Extract the [x, y] coordinate from the center of the cell holding the provided text.  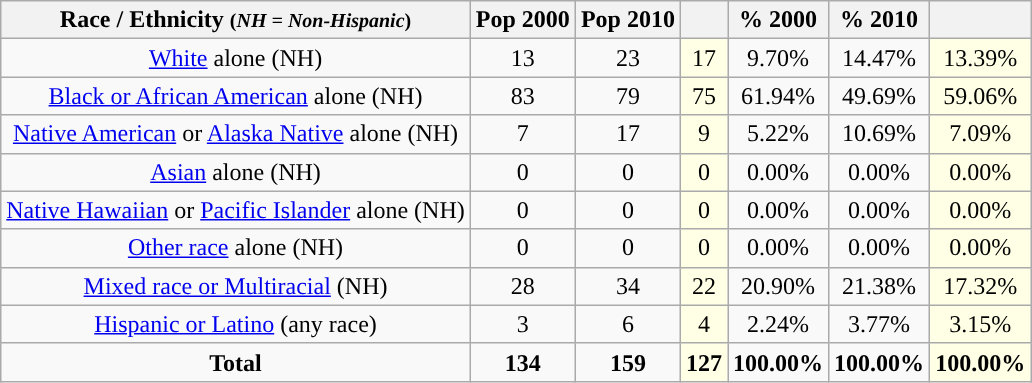
9.70% [778, 58]
White alone (NH) [236, 58]
3 [522, 324]
61.94% [778, 96]
Pop 2000 [522, 20]
Native American or Alaska Native alone (NH) [236, 134]
Other race alone (NH) [236, 248]
6 [628, 324]
3.77% [880, 324]
Asian alone (NH) [236, 172]
21.38% [880, 286]
Race / Ethnicity (NH = Non-Hispanic) [236, 20]
3.15% [980, 324]
79 [628, 96]
17.32% [980, 286]
Hispanic or Latino (any race) [236, 324]
5.22% [778, 134]
134 [522, 362]
83 [522, 96]
10.69% [880, 134]
13.39% [980, 58]
7.09% [980, 134]
13 [522, 58]
Native Hawaiian or Pacific Islander alone (NH) [236, 210]
Pop 2010 [628, 20]
20.90% [778, 286]
Black or African American alone (NH) [236, 96]
28 [522, 286]
9 [704, 134]
Total [236, 362]
23 [628, 58]
4 [704, 324]
159 [628, 362]
22 [704, 286]
2.24% [778, 324]
49.69% [880, 96]
Mixed race or Multiracial (NH) [236, 286]
75 [704, 96]
7 [522, 134]
14.47% [880, 58]
127 [704, 362]
34 [628, 286]
% 2010 [880, 20]
% 2000 [778, 20]
59.06% [980, 96]
